Provide the [x, y] coordinate of the cell's center where the given text is located.  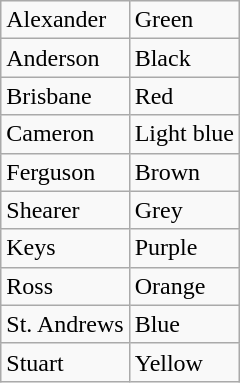
Shearer [65, 210]
Yellow [184, 362]
Cameron [65, 134]
Brown [184, 172]
Light blue [184, 134]
Black [184, 58]
Red [184, 96]
Grey [184, 210]
Green [184, 20]
Blue [184, 324]
Orange [184, 286]
Keys [65, 248]
Alexander [65, 20]
Purple [184, 248]
Anderson [65, 58]
Ross [65, 286]
St. Andrews [65, 324]
Ferguson [65, 172]
Brisbane [65, 96]
Stuart [65, 362]
